Locate the cell with the specified text and output its [X, Y] center coordinate. 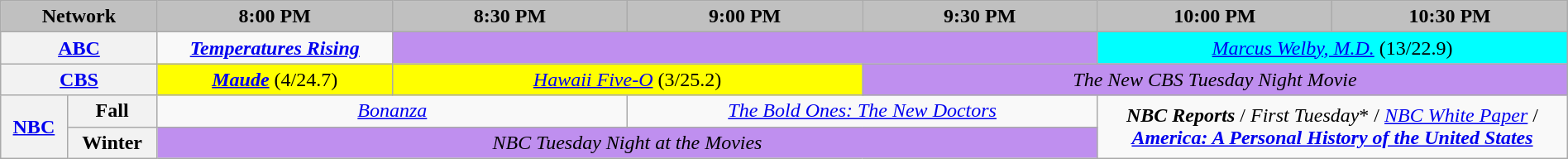
The New CBS Tuesday Night Movie [1216, 79]
NBC Reports / First Tuesday* / NBC White Paper / America: A Personal History of the United States [1332, 127]
Fall [112, 111]
10:30 PM [1450, 17]
NBC [34, 127]
9:00 PM [744, 17]
Maude (4/24.7) [275, 79]
Winter [112, 142]
8:30 PM [509, 17]
10:00 PM [1215, 17]
Bonanza [392, 111]
8:00 PM [275, 17]
NBC Tuesday Night at the Movies [627, 142]
9:30 PM [980, 17]
Hawaii Five-O (3/25.2) [627, 79]
ABC [79, 48]
Marcus Welby, M.D. (13/22.9) [1332, 48]
Temperatures Rising [275, 48]
The Bold Ones: The New Doctors [862, 111]
Network [79, 17]
CBS [79, 79]
